Extract the [x, y] coordinate from the center of the cell holding the provided text.  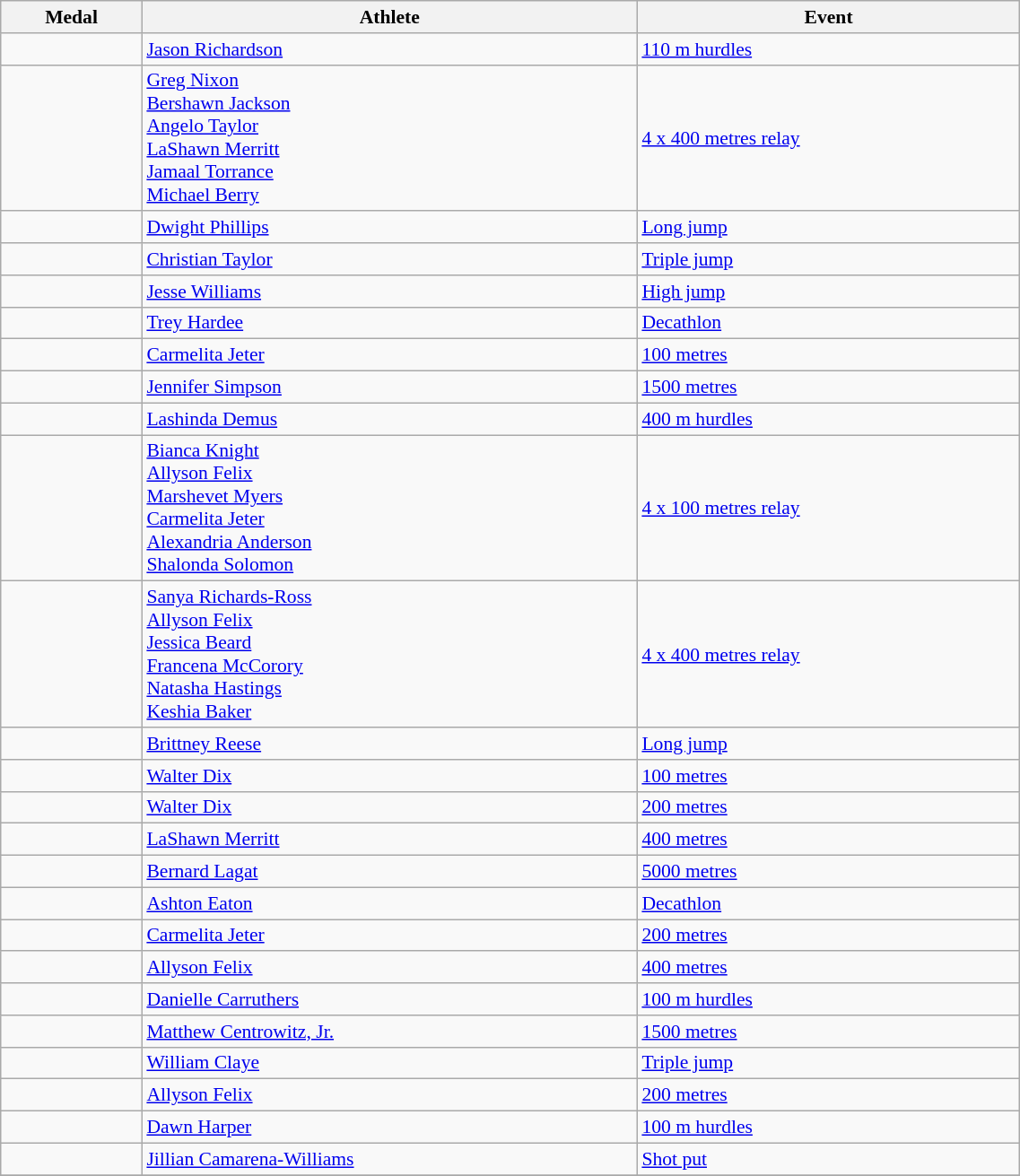
400 m hurdles [828, 419]
Lashinda Demus [389, 419]
Danielle Carruthers [389, 999]
Jennifer Simpson [389, 388]
Trey Hardee [389, 323]
4 x 100 metres relay [828, 508]
Christian Taylor [389, 259]
Jason Richardson [389, 49]
Sanya Richards-RossAllyson FelixJessica BeardFrancena McCororyNatasha HastingsKeshia Baker [389, 655]
High jump [828, 292]
Event [828, 17]
Medal [72, 17]
Matthew Centrowitz, Jr. [389, 1032]
Greg NixonBershawn JacksonAngelo TaylorLaShawn MerrittJamaal TorranceMichael Berry [389, 138]
LaShawn Merritt [389, 840]
110 m hurdles [828, 49]
Shot put [828, 1159]
Bianca KnightAllyson FelixMarshevet MyersCarmelita JeterAlexandria AndersonShalonda Solomon [389, 508]
Jillian Camarena-Williams [389, 1159]
Jesse Williams [389, 292]
William Claye [389, 1063]
5000 metres [828, 872]
Dawn Harper [389, 1128]
Dwight Phillips [389, 228]
Bernard Lagat [389, 872]
Brittney Reese [389, 744]
Athlete [389, 17]
Ashton Eaton [389, 903]
